Capture the cell that displays the provided text and extract its (X, Y) central coordinate. 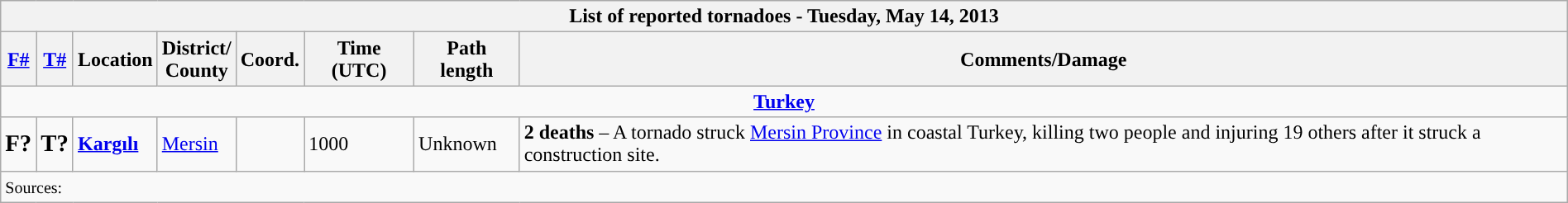
F? (18, 144)
F# (18, 59)
List of reported tornadoes - Tuesday, May 14, 2013 (784, 17)
Mersin (197, 144)
Path length (467, 59)
1000 (359, 144)
Unknown (467, 144)
T# (55, 59)
Time (UTC) (359, 59)
2 deaths – A tornado struck Mersin Province in coastal Turkey, killing two people and injuring 19 others after it struck a construction site. (1044, 144)
T? (55, 144)
Comments/Damage (1044, 59)
Turkey (784, 101)
Sources: (784, 186)
District/County (197, 59)
Coord. (270, 59)
Kargılı (115, 144)
Location (115, 59)
